Detect which cell encompasses the target text, then output its (X, Y) center coordinate. 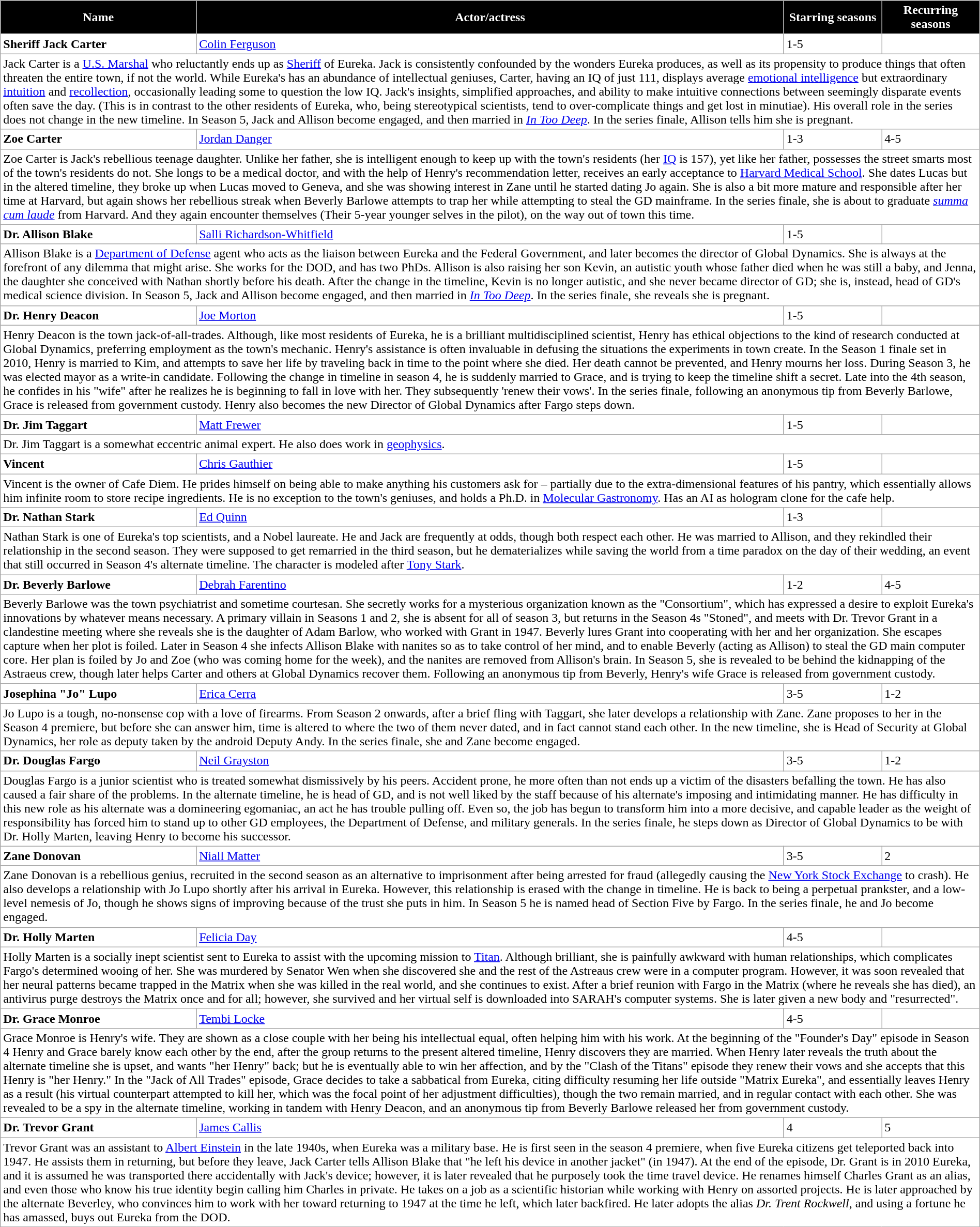
Name (98, 18)
Chris Gauthier (490, 464)
Dr. Douglas Fargo (98, 761)
Recurring seasons (930, 18)
Debrah Farentino (490, 585)
Tembi Locke (490, 1018)
Salli Richardson-Whitfield (490, 234)
Neil Grayston (490, 761)
Zoe Carter (98, 139)
Ed Quinn (490, 517)
Dr. Grace Monroe (98, 1018)
Colin Ferguson (490, 44)
Dr. Nathan Stark (98, 517)
Zane Donovan (98, 856)
Vincent (98, 464)
Dr. Jim Taggart (98, 424)
Erica Cerra (490, 694)
Dr. Henry Deacon (98, 315)
Actor/actress (490, 18)
Starring seasons (832, 18)
Sheriff Jack Carter (98, 44)
5 (930, 1127)
Dr. Allison Blake (98, 234)
Niall Matter (490, 856)
Felicia Day (490, 937)
James Callis (490, 1127)
4 (832, 1127)
Dr. Jim Taggart is a somewhat eccentric animal expert. He also does work in geophysics. (490, 444)
Dr. Trevor Grant (98, 1127)
Jordan Danger (490, 139)
Dr. Beverly Barlowe (98, 585)
2 (930, 856)
Matt Frewer (490, 424)
Dr. Holly Marten (98, 937)
Josephina "Jo" Lupo (98, 694)
Joe Morton (490, 315)
